Return the [X, Y] coordinate for the center point of the cell that contains the specified text.  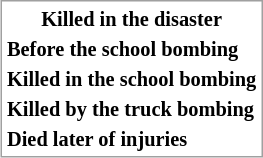
Killed by the truck bombing [131, 108]
Died later of injuries [131, 138]
Killed in the school bombing [131, 78]
Before the school bombing [131, 48]
Killed in the disaster [131, 18]
